Search for the cell housing the specified text and yield its (X, Y) center coordinate. 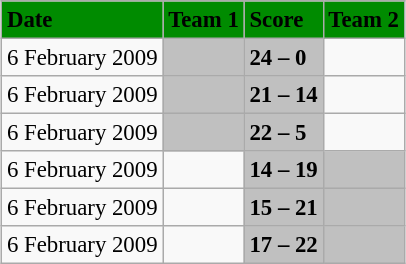
Team 2 (364, 20)
Date (82, 20)
14 – 19 (284, 170)
22 – 5 (284, 133)
17 – 22 (284, 245)
15 – 21 (284, 208)
21 – 14 (284, 95)
Team 1 (204, 20)
24 – 0 (284, 57)
Score (284, 20)
